Extract the (x, y) coordinate from the center of the cell holding the provided text.  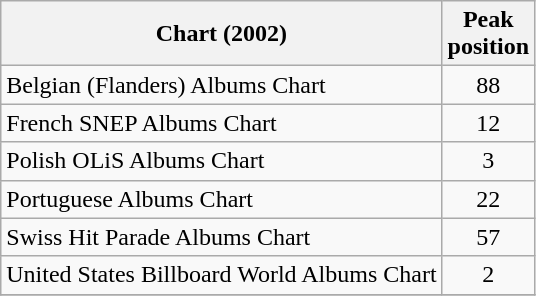
Portuguese Albums Chart (222, 199)
Swiss Hit Parade Albums Chart (222, 237)
57 (488, 237)
Polish OLiS Albums Chart (222, 161)
2 (488, 275)
3 (488, 161)
12 (488, 123)
French SNEP Albums Chart (222, 123)
88 (488, 85)
Peakposition (488, 34)
22 (488, 199)
Chart (2002) (222, 34)
United States Billboard World Albums Chart (222, 275)
Belgian (Flanders) Albums Chart (222, 85)
